Determine the [x, y] coordinate at the center of the cell enclosing the given text.  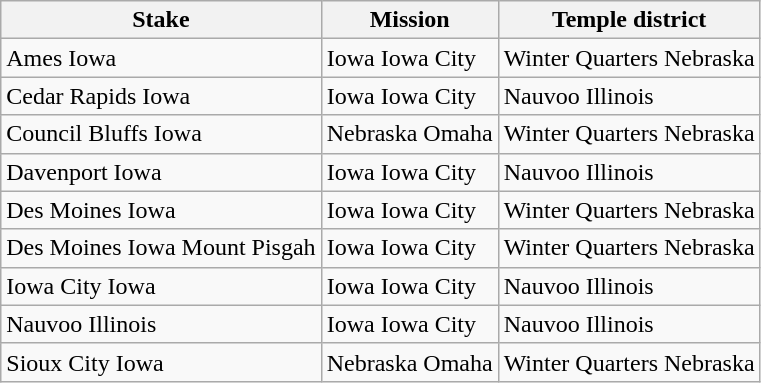
Cedar Rapids Iowa [161, 96]
Des Moines Iowa [161, 210]
Des Moines Iowa Mount Pisgah [161, 248]
Sioux City Iowa [161, 362]
Davenport Iowa [161, 172]
Stake [161, 20]
Council Bluffs Iowa [161, 134]
Temple district [629, 20]
Ames Iowa [161, 58]
Iowa City Iowa [161, 286]
Mission [410, 20]
